Return (X, Y) of the center of cell containing provided text 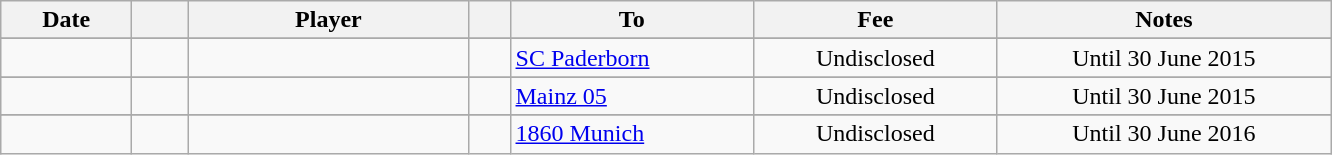
To (632, 20)
Mainz 05 (632, 96)
Player (328, 20)
Notes (1164, 20)
Date (66, 20)
Fee (876, 20)
SC Paderborn (632, 58)
Until 30 June 2016 (1164, 134)
1860 Munich (632, 134)
